Output the [X, Y] coordinate of the center of the cell containing the given text.  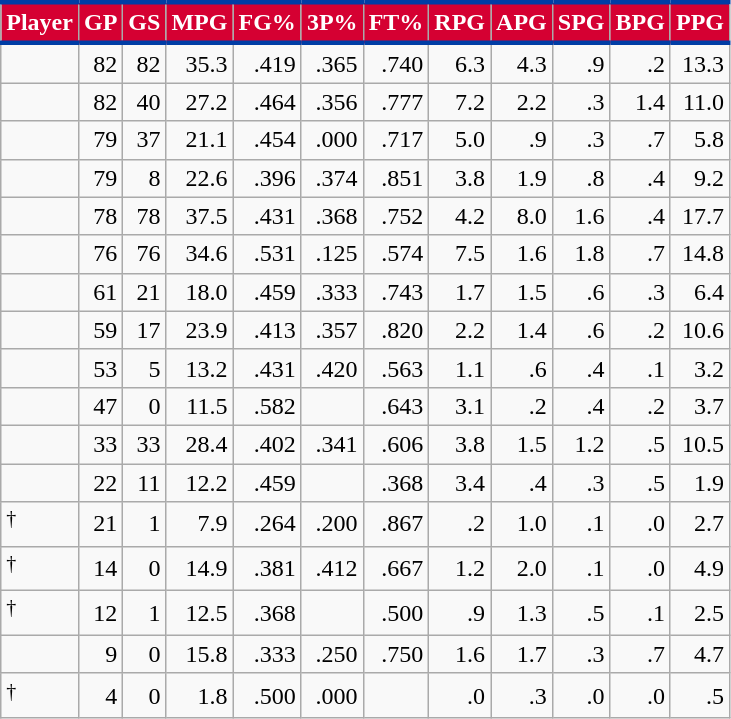
2.0 [522, 568]
.867 [396, 524]
6.3 [460, 63]
40 [144, 102]
37 [144, 140]
.419 [267, 63]
3.7 [700, 406]
.531 [267, 254]
34.6 [200, 254]
10.5 [700, 444]
5.8 [700, 140]
GS [144, 22]
1.0 [522, 524]
3P% [332, 22]
15.8 [200, 654]
4.7 [700, 654]
Player [40, 22]
FG% [267, 22]
13.3 [700, 63]
.752 [396, 216]
4 [100, 696]
7.5 [460, 254]
3.1 [460, 406]
11.5 [200, 406]
.464 [267, 102]
28.4 [200, 444]
5.0 [460, 140]
.200 [332, 524]
.412 [332, 568]
61 [100, 292]
GP [100, 22]
5 [144, 368]
MPG [200, 22]
.717 [396, 140]
14.9 [200, 568]
.743 [396, 292]
13.2 [200, 368]
11 [144, 483]
.777 [396, 102]
.563 [396, 368]
.396 [267, 178]
.374 [332, 178]
22 [100, 483]
3.2 [700, 368]
1.3 [522, 614]
.250 [332, 654]
12.2 [200, 483]
PPG [700, 22]
23.9 [200, 330]
18.0 [200, 292]
.667 [396, 568]
4.9 [700, 568]
4.2 [460, 216]
SPG [581, 22]
9 [100, 654]
2.7 [700, 524]
APG [522, 22]
59 [100, 330]
.454 [267, 140]
8 [144, 178]
7.9 [200, 524]
1.1 [460, 368]
.606 [396, 444]
4.3 [522, 63]
BPG [640, 22]
7.2 [460, 102]
2.5 [700, 614]
.365 [332, 63]
.341 [332, 444]
12 [100, 614]
FT% [396, 22]
.582 [267, 406]
.8 [581, 178]
8.0 [522, 216]
11.0 [700, 102]
14 [100, 568]
.413 [267, 330]
.851 [396, 178]
.750 [396, 654]
3.4 [460, 483]
37.5 [200, 216]
.402 [267, 444]
27.2 [200, 102]
9.2 [700, 178]
.643 [396, 406]
.574 [396, 254]
RPG [460, 22]
.381 [267, 568]
.357 [332, 330]
.125 [332, 254]
.420 [332, 368]
21.1 [200, 140]
53 [100, 368]
.264 [267, 524]
12.5 [200, 614]
10.6 [700, 330]
.740 [396, 63]
35.3 [200, 63]
22.6 [200, 178]
14.8 [700, 254]
.356 [332, 102]
17.7 [700, 216]
47 [100, 406]
17 [144, 330]
6.4 [700, 292]
.820 [396, 330]
